Return the (X, Y) coordinate for the center point of the cell that contains the specified text.  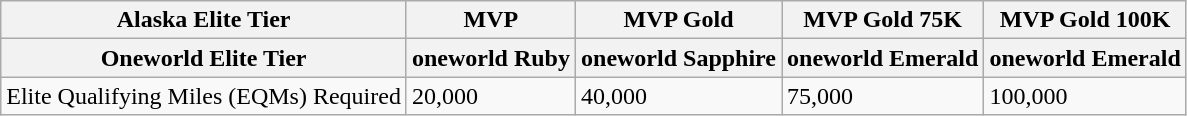
40,000 (679, 96)
MVP Gold (679, 20)
Elite Qualifying Miles (EQMs) Required (204, 96)
Oneworld Elite Tier (204, 58)
MVP (490, 20)
oneworld Sapphire (679, 58)
75,000 (883, 96)
100,000 (1085, 96)
MVP Gold 100K (1085, 20)
20,000 (490, 96)
Alaska Elite Tier (204, 20)
oneworld Ruby (490, 58)
MVP Gold 75K (883, 20)
